Output the (X, Y) coordinate of the center of the cell containing the given text.  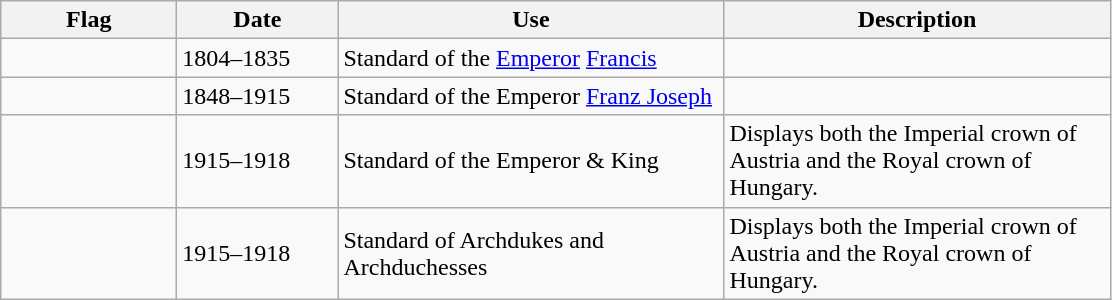
Standard of the Emperor & King (531, 161)
Standard of the Emperor Francis (531, 58)
1848–1915 (258, 96)
Standard of Archdukes and Archduchesses (531, 253)
Flag (89, 20)
Date (258, 20)
Standard of the Emperor Franz Joseph (531, 96)
Use (531, 20)
1804–1835 (258, 58)
Description (917, 20)
